Extract the (X, Y) coordinate from the center of the cell holding the provided text.  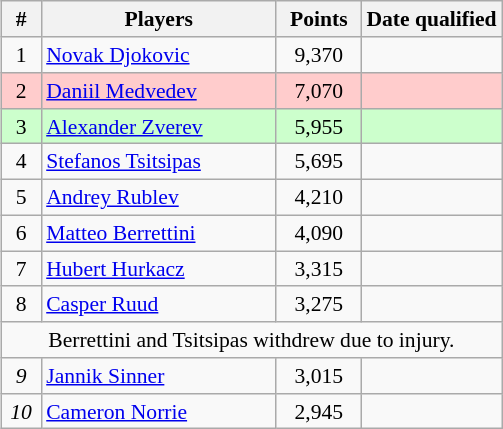
5,955 (318, 126)
Jannik Sinner (158, 376)
Daniil Medvedev (158, 91)
Berrettini and Tsitsipas withdrew due to injury. (252, 340)
3,315 (318, 269)
5 (21, 197)
Casper Ruud (158, 304)
Points (318, 19)
8 (21, 304)
9,370 (318, 55)
9 (21, 376)
Alexander Zverev (158, 126)
Players (158, 19)
4,090 (318, 233)
Date qualified (431, 19)
4,210 (318, 197)
3 (21, 126)
3,275 (318, 304)
5,695 (318, 162)
Andrey Rublev (158, 197)
Hubert Hurkacz (158, 269)
4 (21, 162)
7,070 (318, 91)
1 (21, 55)
Cameron Norrie (158, 411)
2,945 (318, 411)
6 (21, 233)
3,015 (318, 376)
Novak Djokovic (158, 55)
# (21, 19)
2 (21, 91)
7 (21, 269)
Stefanos Tsitsipas (158, 162)
10 (21, 411)
Matteo Berrettini (158, 233)
